For the text-containing cell, return its midpoint in (x, y) coordinate format. 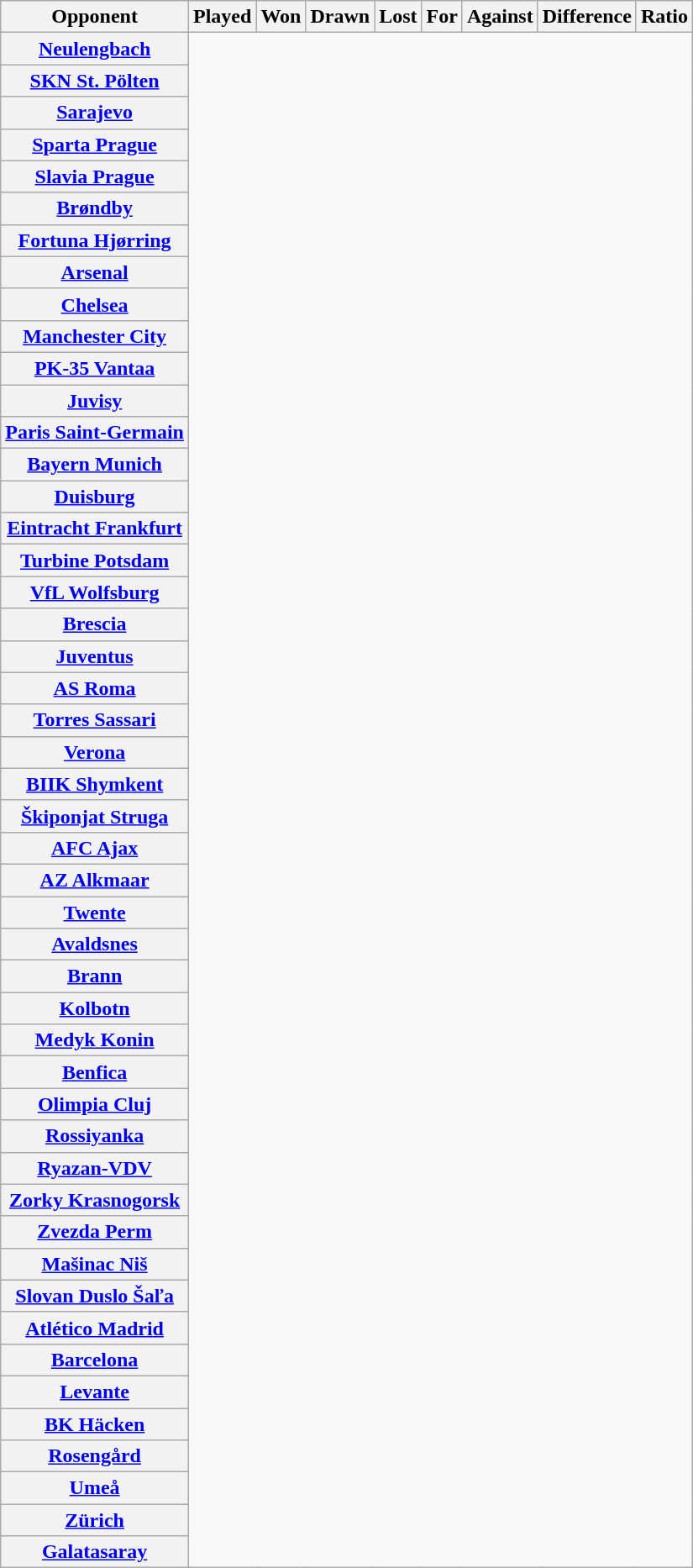
Played (222, 17)
Bayern Munich (95, 465)
Rosengård (95, 1456)
AS Roma (95, 688)
Mašinac Niš (95, 1264)
Neulengbach (95, 49)
Fortuna Hjørring (95, 240)
Slavia Prague (95, 176)
Won (281, 17)
Škiponjat Struga (95, 816)
Benfica (95, 1072)
Chelsea (95, 304)
Barcelona (95, 1360)
Turbine Potsdam (95, 560)
Zürich (95, 1520)
Brann (95, 976)
Juventus (95, 656)
Drawn (340, 17)
Opponent (95, 17)
BK Häcken (95, 1424)
Juvisy (95, 401)
Ratio (664, 17)
Torres Sassari (95, 720)
Galatasaray (95, 1552)
SKN St. Pölten (95, 81)
Ryazan-VDV (95, 1168)
Brøndby (95, 208)
Olimpia Cluj (95, 1104)
For (442, 17)
Manchester City (95, 336)
AFC Ajax (95, 848)
VfL Wolfsburg (95, 592)
Atlético Madrid (95, 1328)
Duisburg (95, 497)
Avaldsnes (95, 944)
Eintracht Frankfurt (95, 529)
BIIK Shymkent (95, 784)
Rossiyanka (95, 1136)
Arsenal (95, 272)
PK-35 Vantaa (95, 368)
AZ Alkmaar (95, 880)
Medyk Konin (95, 1040)
Difference (586, 17)
Against (500, 17)
Slovan Duslo Šaľa (95, 1296)
Umeå (95, 1488)
Zorky Krasnogorsk (95, 1200)
Lost (398, 17)
Kolbotn (95, 1008)
Sparta Prague (95, 145)
Verona (95, 752)
Paris Saint-Germain (95, 433)
Zvezda Perm (95, 1232)
Levante (95, 1392)
Sarajevo (95, 113)
Brescia (95, 624)
Twente (95, 912)
